Return (x, y) of the center of cell containing provided text 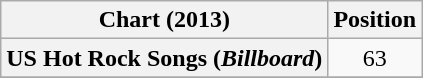
US Hot Rock Songs (Billboard) (164, 58)
63 (375, 58)
Position (375, 20)
Chart (2013) (164, 20)
